Output the [x, y] coordinate of the center of the cell containing the given text.  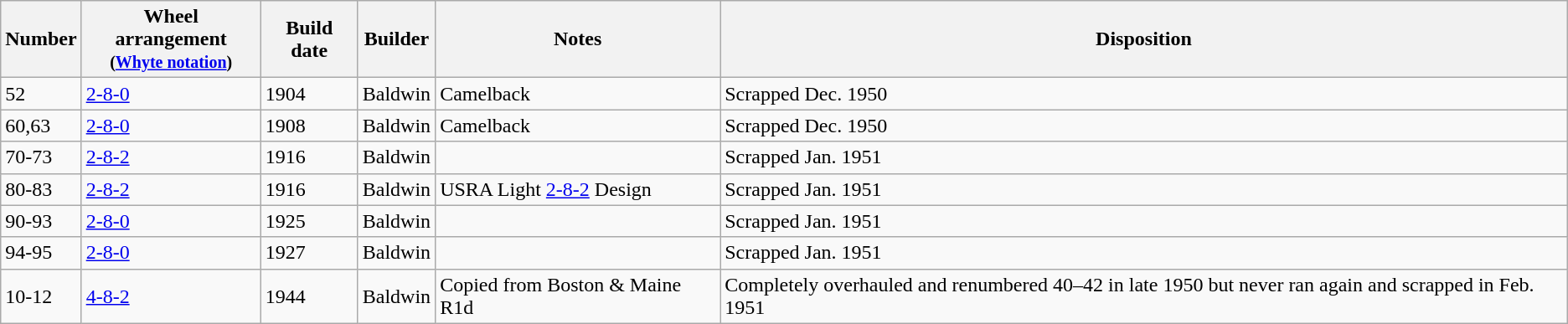
70-73 [41, 157]
Copied from Boston & Maine R1d [578, 296]
90-93 [41, 221]
Completely overhauled and renumbered 40–42 in late 1950 but never ran again and scrapped in Feb. 1951 [1144, 296]
Notes [578, 39]
1925 [309, 221]
4-8-2 [171, 296]
Build date [309, 39]
10-12 [41, 296]
Wheel arrangement(Whyte notation) [171, 39]
USRA Light 2-8-2 Design [578, 189]
1904 [309, 94]
1927 [309, 253]
1908 [309, 126]
60,63 [41, 126]
52 [41, 94]
1944 [309, 296]
Number [41, 39]
Disposition [1144, 39]
Builder [396, 39]
94-95 [41, 253]
80-83 [41, 189]
